Return the [X, Y] coordinate for the center point of the cell that contains the specified text.  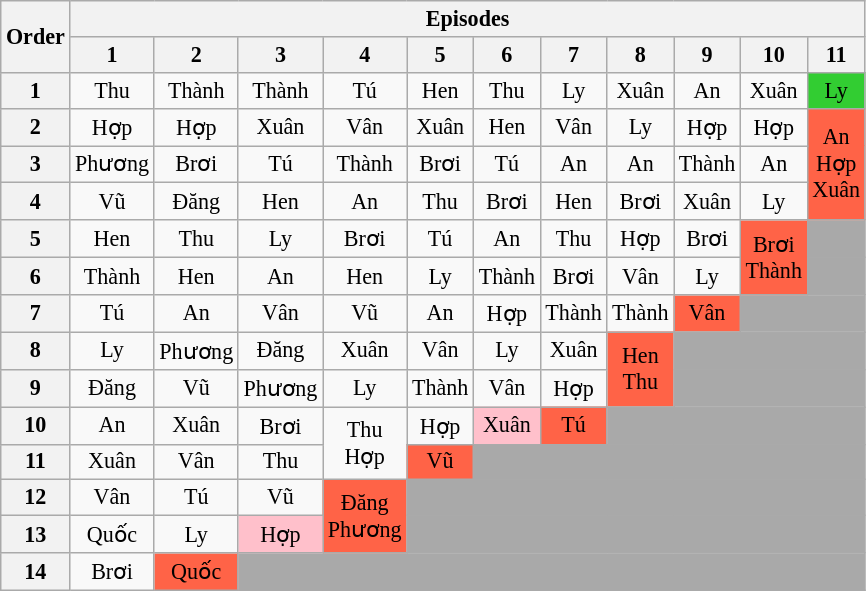
14 [36, 572]
ĐăngPhương [365, 516]
12 [36, 498]
AnHợpXuân [836, 164]
HenThu [640, 370]
13 [36, 534]
ThuHợp [365, 442]
Episodes [468, 18]
Order [36, 36]
BrơiThành [774, 258]
